Return (X, Y) of the center of cell containing provided text 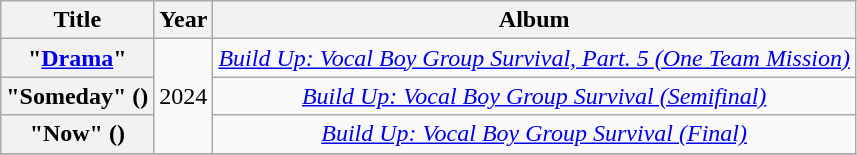
Title (78, 20)
2024 (184, 96)
Build Up: Vocal Boy Group Survival (Semifinal) (534, 96)
Album (534, 20)
"Someday" () (78, 96)
"Now" () (78, 134)
Year (184, 20)
"Drama" (78, 58)
Build Up: Vocal Boy Group Survival (Final) (534, 134)
Build Up: Vocal Boy Group Survival, Part. 5 (One Team Mission) (534, 58)
